Extract the [x, y] coordinate from the center of the cell holding the provided text.  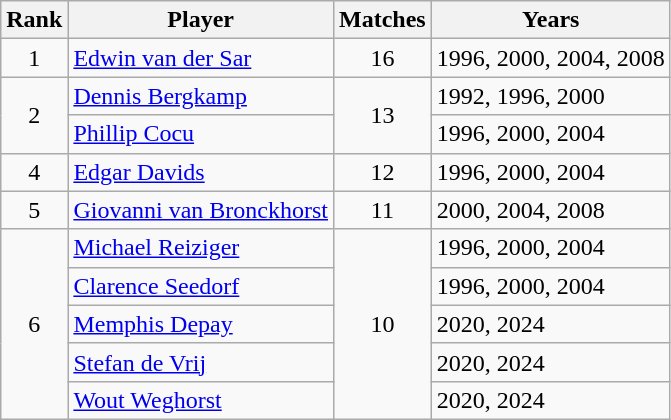
Years [550, 20]
Michael Reiziger [201, 248]
5 [34, 210]
10 [383, 324]
Dennis Bergkamp [201, 96]
1992, 1996, 2000 [550, 96]
Stefan de Vrij [201, 362]
Edwin van der Sar [201, 58]
13 [383, 115]
Wout Weghorst [201, 400]
4 [34, 172]
Rank [34, 20]
Edgar Davids [201, 172]
Player [201, 20]
Memphis Depay [201, 324]
1 [34, 58]
Matches [383, 20]
1996, 2000, 2004, 2008 [550, 58]
16 [383, 58]
Phillip Cocu [201, 134]
Clarence Seedorf [201, 286]
2000, 2004, 2008 [550, 210]
12 [383, 172]
2 [34, 115]
6 [34, 324]
11 [383, 210]
Giovanni van Bronckhorst [201, 210]
